Search for the cell housing the specified text and yield its (X, Y) center coordinate. 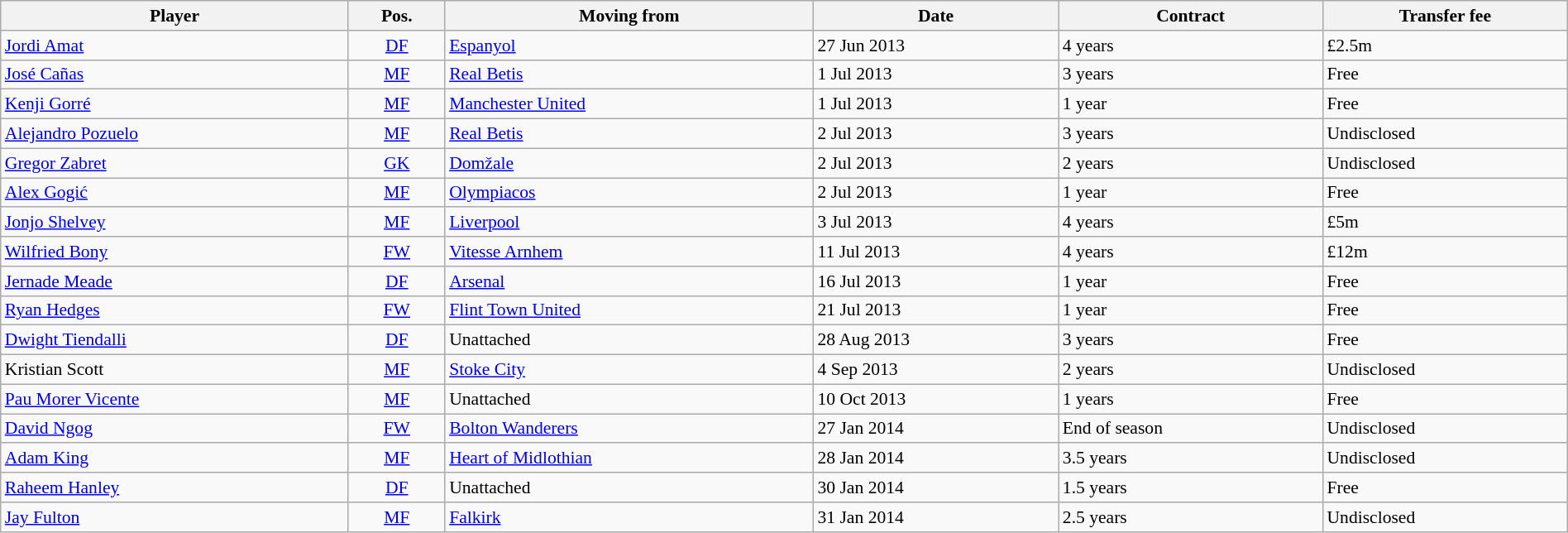
Pos. (397, 16)
10 Oct 2013 (935, 399)
Alex Gogić (175, 193)
Olympiacos (629, 193)
Domžale (629, 163)
Contract (1191, 16)
Adam King (175, 459)
1 years (1191, 399)
Wilfried Bony (175, 252)
Player (175, 16)
Jay Fulton (175, 517)
28 Jan 2014 (935, 459)
Dwight Tiendalli (175, 340)
Date (935, 16)
Manchester United (629, 104)
Ryan Hedges (175, 310)
Bolton Wanderers (629, 429)
4 Sep 2013 (935, 370)
Gregor Zabret (175, 163)
Jernade Meade (175, 281)
2.5 years (1191, 517)
Kristian Scott (175, 370)
Flint Town United (629, 310)
£12m (1445, 252)
Vitesse Arnhem (629, 252)
28 Aug 2013 (935, 340)
Arsenal (629, 281)
Transfer fee (1445, 16)
Kenji Gorré (175, 104)
21 Jul 2013 (935, 310)
27 Jan 2014 (935, 429)
Liverpool (629, 223)
£5m (1445, 223)
Espanyol (629, 46)
End of season (1191, 429)
Jordi Amat (175, 46)
Stoke City (629, 370)
Alejandro Pozuelo (175, 134)
Pau Morer Vicente (175, 399)
3 Jul 2013 (935, 223)
Heart of Midlothian (629, 459)
David Ngog (175, 429)
Jonjo Shelvey (175, 223)
27 Jun 2013 (935, 46)
GK (397, 163)
Moving from (629, 16)
£2.5m (1445, 46)
Falkirk (629, 517)
11 Jul 2013 (935, 252)
31 Jan 2014 (935, 517)
16 Jul 2013 (935, 281)
Raheem Hanley (175, 487)
3.5 years (1191, 459)
30 Jan 2014 (935, 487)
José Cañas (175, 74)
1.5 years (1191, 487)
